Identify which cell holds the provided text, then report its (X, Y) central coordinate. 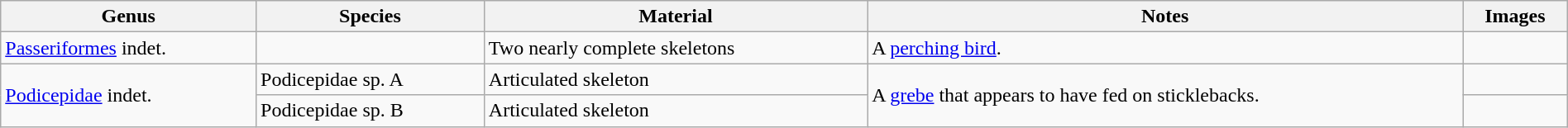
Podicepidae indet. (129, 95)
Notes (1165, 17)
A grebe that appears to have fed on sticklebacks. (1165, 95)
Podicepidae sp. B (370, 111)
A perching bird. (1165, 48)
Material (675, 17)
Genus (129, 17)
Two nearly complete skeletons (675, 48)
Podicepidae sp. A (370, 79)
Passeriformes indet. (129, 48)
Images (1515, 17)
Species (370, 17)
